Provide the [X, Y] coordinate of the cell's center where the given text is located.  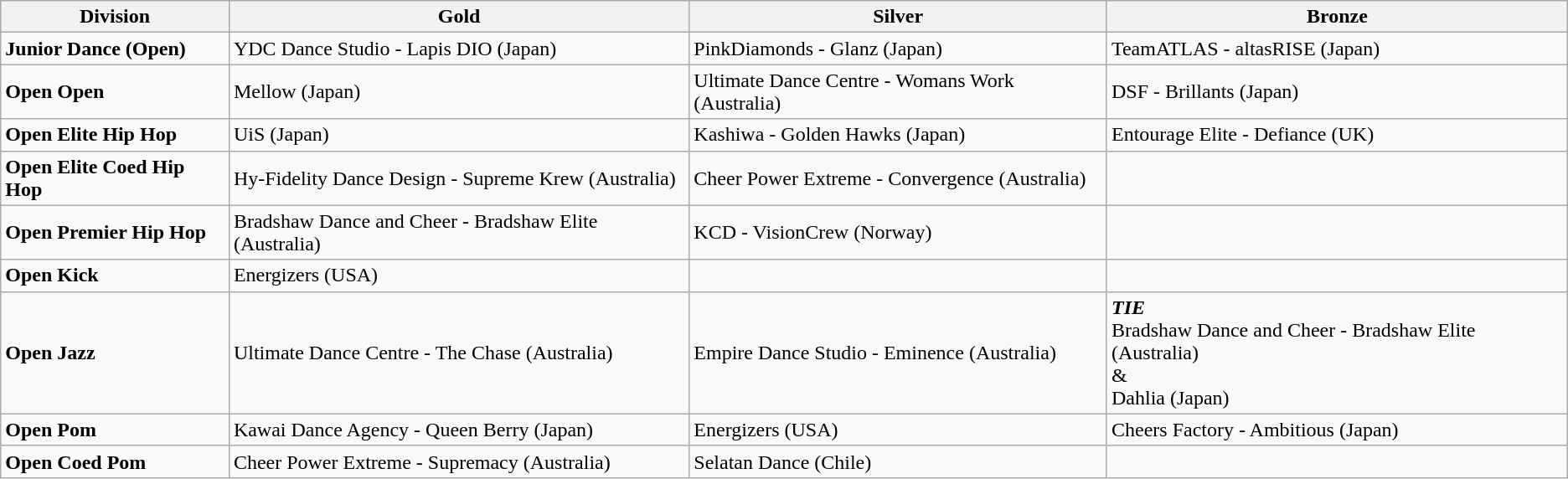
Entourage Elite - Defiance (UK) [1337, 135]
Open Elite Coed Hip Hop [116, 178]
Open Jazz [116, 353]
Kawai Dance Agency - Queen Berry (Japan) [459, 430]
Hy-Fidelity Dance Design - Supreme Krew (Australia) [459, 178]
Cheer Power Extreme - Supremacy (Australia) [459, 461]
Bradshaw Dance and Cheer - Bradshaw Elite (Australia) [459, 233]
Silver [898, 17]
Open Pom [116, 430]
Ultimate Dance Centre - The Chase (Australia) [459, 353]
Cheers Factory - Ambitious (Japan) [1337, 430]
Mellow (Japan) [459, 92]
Open Open [116, 92]
TIEBradshaw Dance and Cheer - Bradshaw Elite (Australia)&Dahlia (Japan) [1337, 353]
Cheer Power Extreme - Convergence (Australia) [898, 178]
Ultimate Dance Centre - Womans Work (Australia) [898, 92]
KCD - VisionCrew (Norway) [898, 233]
Gold [459, 17]
YDC Dance Studio - Lapis DIO (Japan) [459, 49]
Open Elite Hip Hop [116, 135]
Selatan Dance (Chile) [898, 461]
Kashiwa - Golden Hawks (Japan) [898, 135]
TeamATLAS - altasRISE (Japan) [1337, 49]
DSF - Brillants (Japan) [1337, 92]
Empire Dance Studio - Eminence (Australia) [898, 353]
Open Kick [116, 276]
Open Coed Pom [116, 461]
Bronze [1337, 17]
PinkDiamonds - Glanz (Japan) [898, 49]
Division [116, 17]
UiS (Japan) [459, 135]
Junior Dance (Open) [116, 49]
Open Premier Hip Hop [116, 233]
